Return (x, y) of the center of cell containing provided text 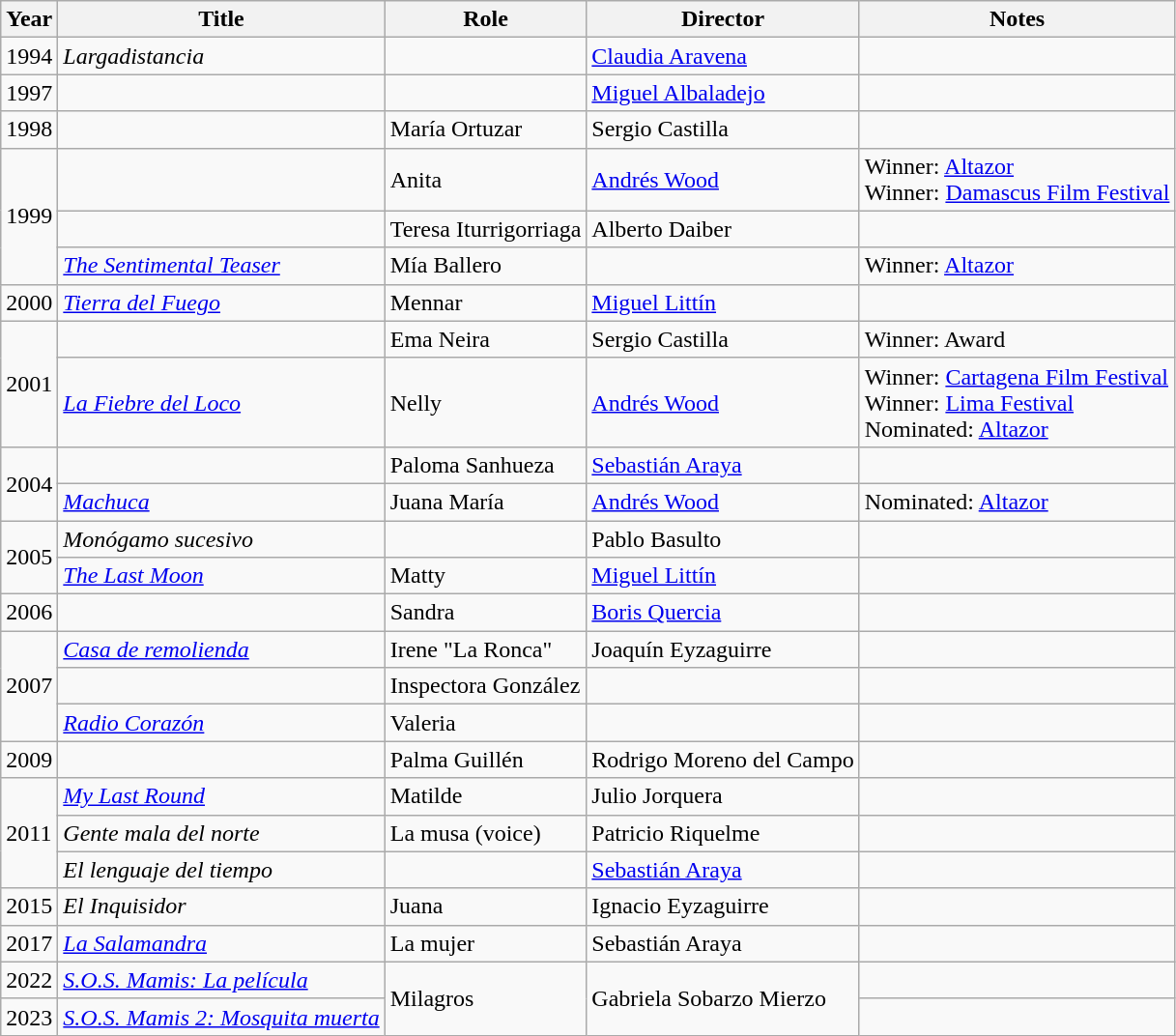
2011 (29, 833)
2015 (29, 906)
1994 (29, 56)
Patricio Riquelme (723, 833)
The Last Moon (221, 576)
Winner: Award (1017, 339)
Casa de remolienda (221, 649)
Radio Corazón (221, 723)
Gabriela Sobarzo Mierzo (723, 998)
La mujer (485, 943)
1998 (29, 129)
2007 (29, 686)
1999 (29, 216)
El lenguaje del tiempo (221, 870)
Sandra (485, 613)
Pablo Basulto (723, 538)
Rodrigo Moreno del Campo (723, 760)
2022 (29, 980)
2023 (29, 1017)
My Last Round (221, 796)
Winner: AltazorWinner: Damascus Film Festival (1017, 180)
Matilde (485, 796)
2000 (29, 302)
El Inquisidor (221, 906)
Joaquín Eyzaguirre (723, 649)
Nelly (485, 402)
Winner: Cartagena Film Festival Winner: Lima Festival Nominated: Altazor (1017, 402)
2004 (29, 483)
Title (221, 19)
Juana María (485, 502)
2005 (29, 557)
S.O.S. Mamis 2: Mosquita muerta (221, 1017)
Valeria (485, 723)
Juana (485, 906)
Miguel Albaladejo (723, 93)
La musa (voice) (485, 833)
Ema Neira (485, 339)
La Fiebre del Loco (221, 402)
Role (485, 19)
Milagros (485, 998)
Machuca (221, 502)
Notes (1017, 19)
2009 (29, 760)
2006 (29, 613)
Year (29, 19)
2001 (29, 384)
Monógamo sucesivo (221, 538)
La Salamandra (221, 943)
María Ortuzar (485, 129)
Ignacio Eyzaguirre (723, 906)
S.O.S. Mamis: La película (221, 980)
Teresa Iturrigorriaga (485, 229)
Inspectora González (485, 686)
The Sentimental Teaser (221, 266)
Director (723, 19)
Paloma Sanhueza (485, 465)
Alberto Daiber (723, 229)
Nominated: Altazor (1017, 502)
1997 (29, 93)
Palma Guillén (485, 760)
Mía Ballero (485, 266)
Anita (485, 180)
Mennar (485, 302)
2017 (29, 943)
Tierra del Fuego (221, 302)
Matty (485, 576)
Largadistancia (221, 56)
Boris Quercia (723, 613)
Gente mala del norte (221, 833)
Claudia Aravena (723, 56)
Irene "La Ronca" (485, 649)
Julio Jorquera (723, 796)
Winner: Altazor (1017, 266)
